Output the (x, y) coordinate of the center of the cell containing the given text.  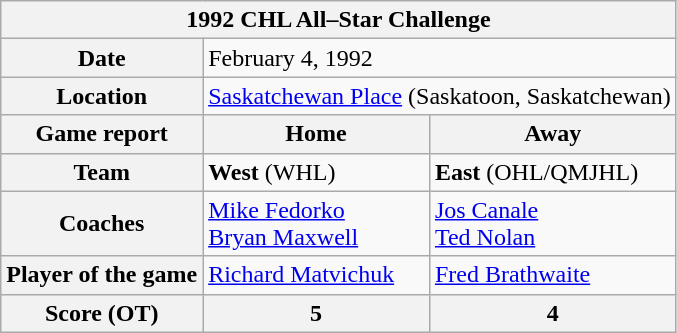
Coaches (102, 224)
Location (102, 96)
Home (316, 134)
Saskatchewan Place (Saskatoon, Saskatchewan) (440, 96)
Date (102, 58)
Fred Brathwaite (552, 275)
West (WHL) (316, 172)
Away (552, 134)
Game report (102, 134)
1992 CHL All–Star Challenge (338, 20)
Team (102, 172)
Jos CanaleTed Nolan (552, 224)
Score (OT) (102, 313)
Mike FedorkoBryan Maxwell (316, 224)
East (OHL/QMJHL) (552, 172)
5 (316, 313)
Richard Matvichuk (316, 275)
February 4, 1992 (440, 58)
4 (552, 313)
Player of the game (102, 275)
